Identify which cell holds the provided text, then report its [x, y] central coordinate. 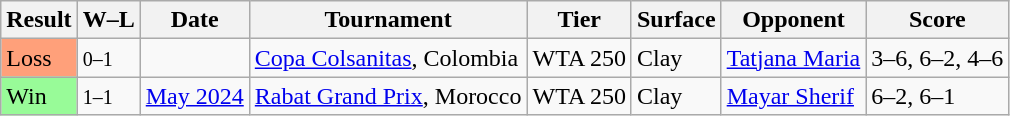
Tournament [388, 20]
Date [194, 20]
Win [39, 96]
Tatjana Maria [794, 58]
Copa Colsanitas, Colombia [388, 58]
0–1 [108, 58]
W–L [108, 20]
Rabat Grand Prix, Morocco [388, 96]
3–6, 6–2, 4–6 [938, 58]
Score [938, 20]
Loss [39, 58]
6–2, 6–1 [938, 96]
Result [39, 20]
May 2024 [194, 96]
Mayar Sherif [794, 96]
Opponent [794, 20]
Surface [676, 20]
Tier [579, 20]
1–1 [108, 96]
